Return the [x, y] coordinate for the center point of the cell that contains the specified text.  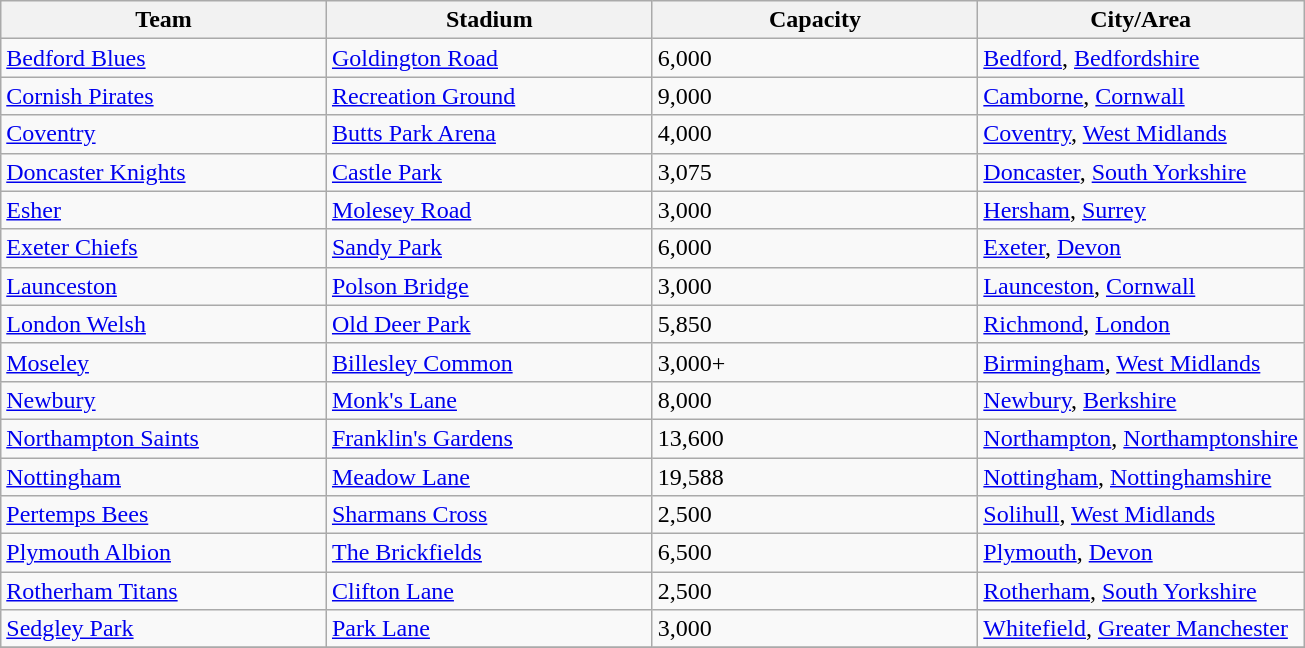
Plymouth Albion [164, 553]
Butts Park Arena [489, 134]
Stadium [489, 20]
Billesley Common [489, 362]
Old Deer Park [489, 324]
Whitefield, Greater Manchester [1141, 629]
Pertemps Bees [164, 515]
Castle Park [489, 172]
19,588 [815, 477]
Goldington Road [489, 58]
Doncaster, South Yorkshire [1141, 172]
Solihull, West Midlands [1141, 515]
Polson Bridge [489, 286]
Coventry [164, 134]
Sedgley Park [164, 629]
Nottingham [164, 477]
Recreation Ground [489, 96]
Cornish Pirates [164, 96]
Sandy Park [489, 248]
Northampton, Northamptonshire [1141, 438]
Launceston, Cornwall [1141, 286]
Esher [164, 210]
9,000 [815, 96]
Monk's Lane [489, 400]
Doncaster Knights [164, 172]
Meadow Lane [489, 477]
Plymouth, Devon [1141, 553]
Newbury [164, 400]
Exeter, Devon [1141, 248]
Rotherham Titans [164, 591]
City/Area [1141, 20]
London Welsh [164, 324]
Newbury, Berkshire [1141, 400]
Birmingham, West Midlands [1141, 362]
Clifton Lane [489, 591]
5,850 [815, 324]
6,500 [815, 553]
The Brickfields [489, 553]
4,000 [815, 134]
Richmond, London [1141, 324]
Capacity [815, 20]
Team [164, 20]
3,075 [815, 172]
Moseley [164, 362]
Rotherham, South Yorkshire [1141, 591]
Franklin's Gardens [489, 438]
Coventry, West Midlands [1141, 134]
Sharmans Cross [489, 515]
Northampton Saints [164, 438]
Bedford, Bedfordshire [1141, 58]
3,000+ [815, 362]
Park Lane [489, 629]
Camborne, Cornwall [1141, 96]
13,600 [815, 438]
Bedford Blues [164, 58]
Launceston [164, 286]
Exeter Chiefs [164, 248]
8,000 [815, 400]
Nottingham, Nottinghamshire [1141, 477]
Hersham, Surrey [1141, 210]
Molesey Road [489, 210]
